Scan for the cell matching the given text and deliver its [x, y] coordinate at center. 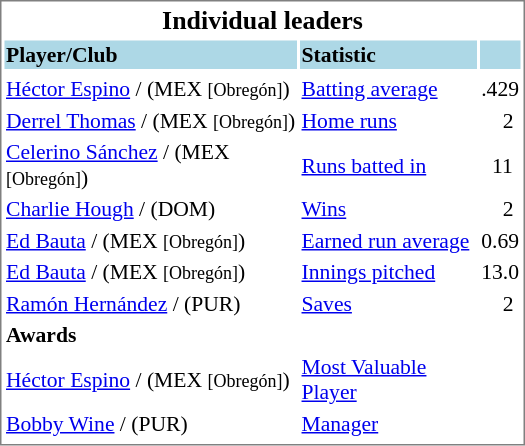
0.69 [500, 240]
Innings pitched [388, 272]
Runs batted in [388, 165]
11 [500, 165]
Batting average [388, 89]
Earned run average [388, 240]
Most Valuable Player [388, 379]
.429 [500, 89]
Bobby Wine / (PUR) [150, 424]
Charlie Hough / (DOM) [150, 209]
Derrel Thomas / (MEX [Obregón]) [150, 120]
Ramón Hernández / (PUR) [150, 304]
Home runs [388, 120]
Statistic [388, 54]
Manager [388, 424]
Player/Club [150, 54]
Wins [388, 209]
Individual leaders [262, 20]
Celerino Sánchez / (MEX [Obregón]) [150, 165]
13.0 [500, 272]
Saves [388, 304]
Awards [150, 335]
